Capture the cell that displays the provided text and extract its [X, Y] central coordinate. 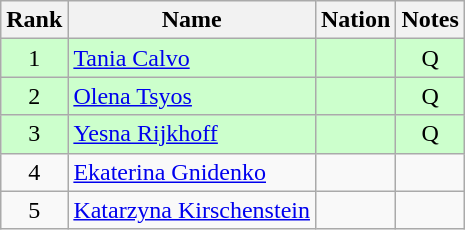
3 [34, 134]
2 [34, 96]
Notes [430, 20]
Nation [355, 20]
Tania Calvo [192, 58]
1 [34, 58]
Olena Tsyos [192, 96]
5 [34, 210]
Name [192, 20]
Yesna Rijkhoff [192, 134]
4 [34, 172]
Katarzyna Kirschenstein [192, 210]
Ekaterina Gnidenko [192, 172]
Rank [34, 20]
